Identify which cell holds the provided text, then report its (X, Y) central coordinate. 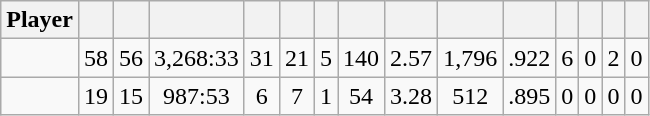
7 (296, 96)
987:53 (197, 96)
15 (132, 96)
1 (326, 96)
.895 (530, 96)
58 (96, 58)
54 (362, 96)
56 (132, 58)
3,268:33 (197, 58)
5 (326, 58)
21 (296, 58)
1,796 (470, 58)
2.57 (412, 58)
3.28 (412, 96)
140 (362, 58)
19 (96, 96)
.922 (530, 58)
2 (614, 58)
Player (40, 20)
512 (470, 96)
31 (262, 58)
